Return [x, y] of the center of cell containing provided text 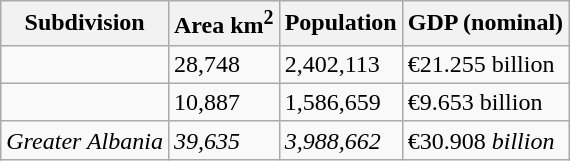
Population [340, 24]
€21.255 billion [485, 64]
€30.908 billion [485, 140]
39,635 [224, 140]
€9.653 billion [485, 102]
GDP (nominal) [485, 24]
2,402,113 [340, 64]
3,988,662 [340, 140]
1,586,659 [340, 102]
Subdivision [85, 24]
Greater Albania [85, 140]
28,748 [224, 64]
Area km2 [224, 24]
10,887 [224, 102]
